Extract the [x, y] coordinate from the center of the cell holding the provided text.  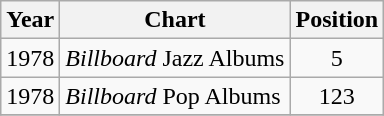
Chart [175, 20]
Billboard Pop Albums [175, 96]
Position [337, 20]
Year [30, 20]
123 [337, 96]
5 [337, 58]
Billboard Jazz Albums [175, 58]
